Return (x, y) of the center of cell containing provided text 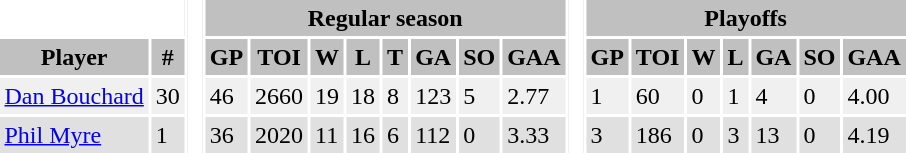
Player (74, 57)
2.77 (534, 96)
8 (396, 96)
3.33 (534, 135)
Regular season (385, 18)
19 (328, 96)
46 (226, 96)
13 (774, 135)
Dan Bouchard (74, 96)
11 (328, 135)
T (396, 57)
2020 (280, 135)
18 (364, 96)
186 (658, 135)
60 (658, 96)
Phil Myre (74, 135)
5 (480, 96)
4.19 (874, 135)
# (168, 57)
4 (774, 96)
6 (396, 135)
Playoffs (746, 18)
123 (434, 96)
2660 (280, 96)
112 (434, 135)
4.00 (874, 96)
30 (168, 96)
36 (226, 135)
16 (364, 135)
